Identify which cell holds the provided text, then report its [X, Y] central coordinate. 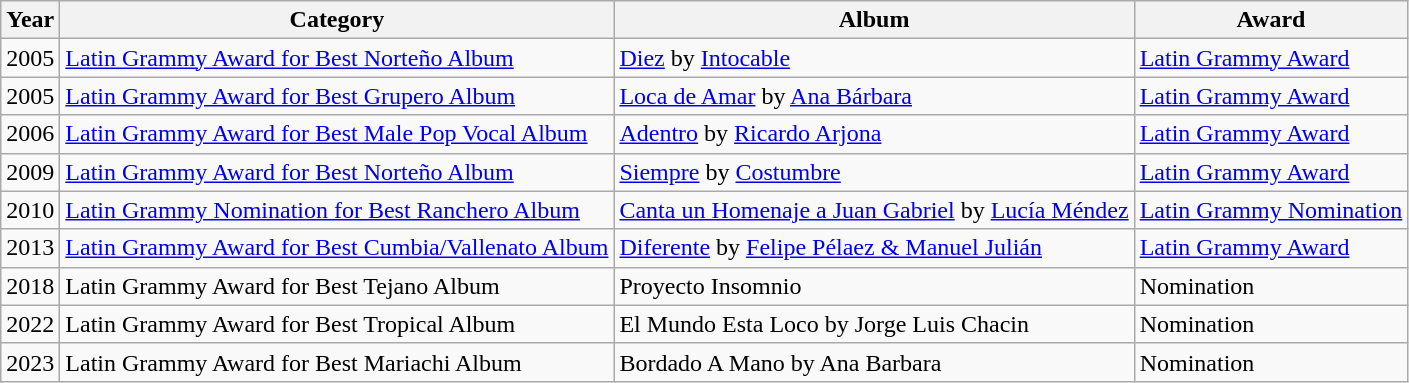
2010 [30, 210]
2023 [30, 362]
Diez by Intocable [874, 58]
Loca de Amar by Ana Bárbara [874, 96]
2006 [30, 134]
Canta un Homenaje a Juan Gabriel by Lucía Méndez [874, 210]
Latin Grammy Award for Best Tejano Album [337, 286]
Latin Grammy Award for Best Cumbia/Vallenato Album [337, 248]
Album [874, 20]
Latin Grammy Award for Best Male Pop Vocal Album [337, 134]
Latin Grammy Nomination for Best Ranchero Album [337, 210]
Latin Grammy Award for Best Mariachi Album [337, 362]
2018 [30, 286]
El Mundo Esta Loco by Jorge Luis Chacin [874, 324]
Award [1271, 20]
Category [337, 20]
2009 [30, 172]
Latin Grammy Nomination [1271, 210]
2022 [30, 324]
Diferente by Felipe Pélaez & Manuel Julián [874, 248]
Siempre by Costumbre [874, 172]
Adentro by Ricardo Arjona [874, 134]
Latin Grammy Award for Best Tropical Album [337, 324]
Bordado A Mano by Ana Barbara [874, 362]
Latin Grammy Award for Best Grupero Album [337, 96]
2013 [30, 248]
Year [30, 20]
Proyecto Insomnio [874, 286]
